Search for the cell housing the specified text and yield its [X, Y] center coordinate. 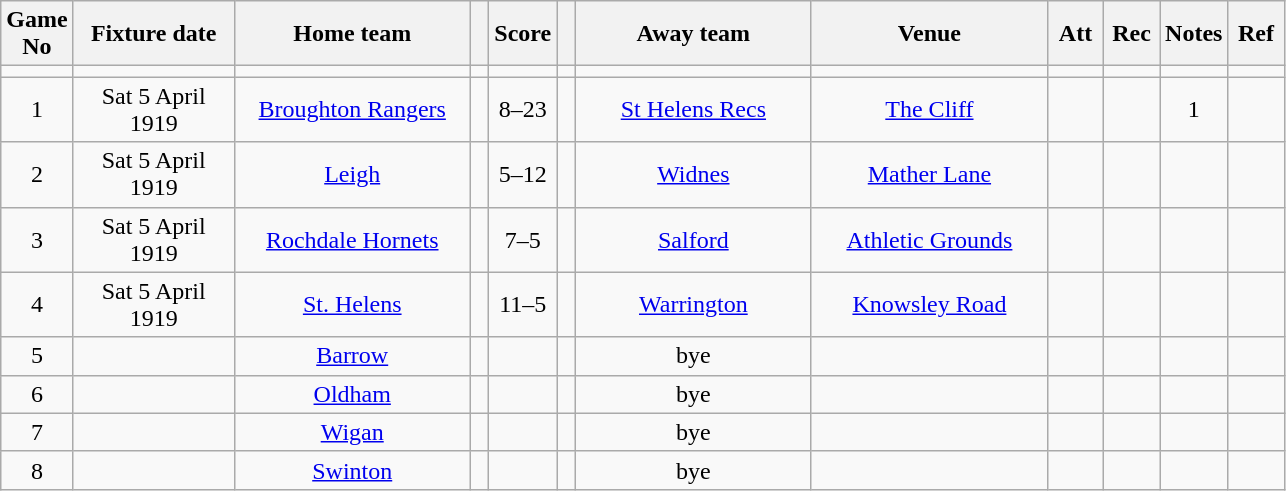
Notes [1194, 34]
Oldham [352, 394]
Knowsley Road [929, 304]
Venue [929, 34]
The Cliff [929, 110]
11–5 [523, 304]
6 [37, 394]
2 [37, 174]
Score [523, 34]
Rec [1132, 34]
8 [37, 470]
Salford [693, 240]
8–23 [523, 110]
Warrington [693, 304]
Rochdale Hornets [352, 240]
Att [1075, 34]
Ref [1256, 34]
Broughton Rangers [352, 110]
St. Helens [352, 304]
5 [37, 356]
Leigh [352, 174]
Athletic Grounds [929, 240]
Wigan [352, 432]
7–5 [523, 240]
Swinton [352, 470]
Mather Lane [929, 174]
Fixture date [154, 34]
St Helens Recs [693, 110]
Away team [693, 34]
Game No [37, 34]
3 [37, 240]
Widnes [693, 174]
Home team [352, 34]
5–12 [523, 174]
7 [37, 432]
Barrow [352, 356]
4 [37, 304]
